For the text-containing cell, return its midpoint in (X, Y) coordinate format. 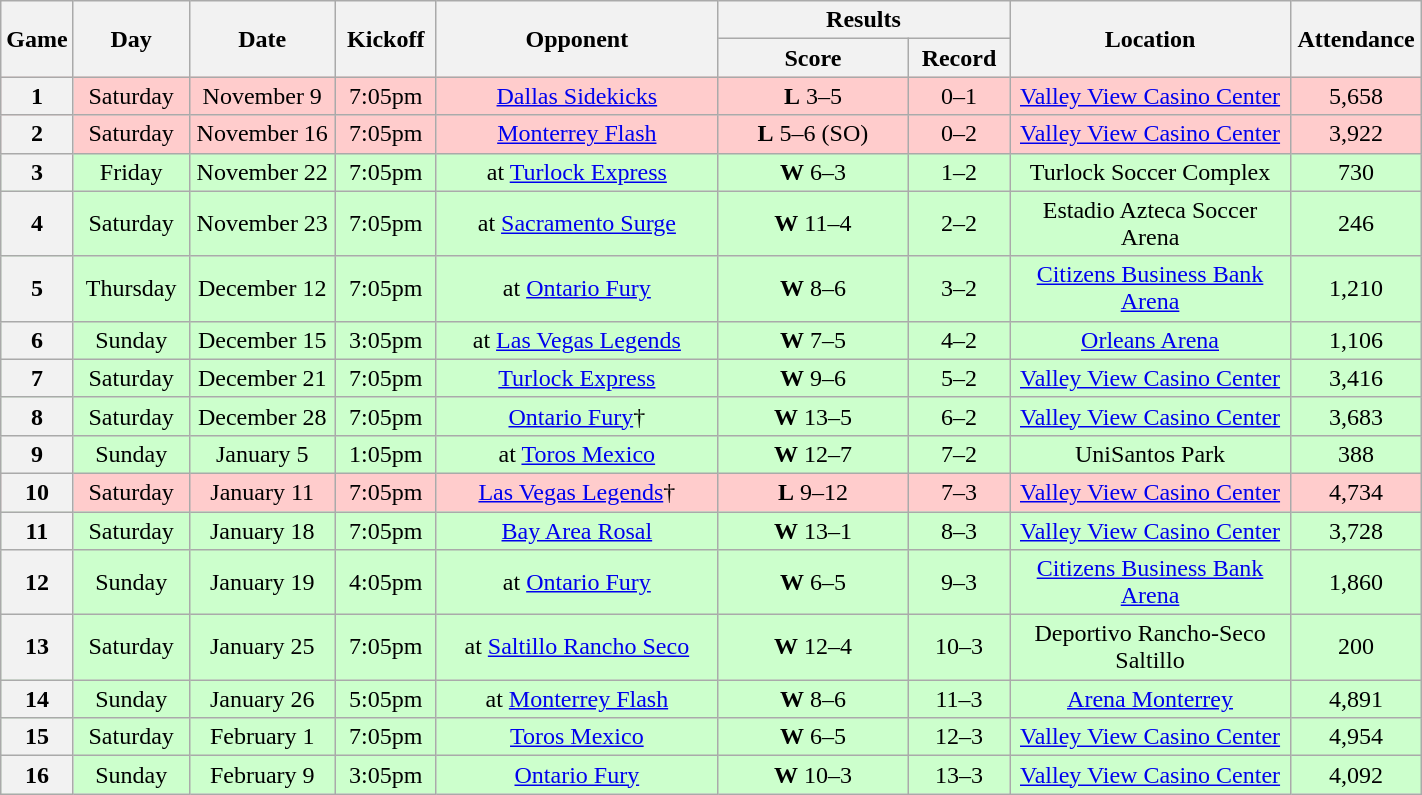
1,860 (1356, 582)
at Saltillo Rancho Seco (576, 648)
February 9 (262, 775)
Opponent (576, 39)
10–3 (958, 648)
5,658 (1356, 96)
3,683 (1356, 416)
W 10–3 (812, 775)
Record (958, 58)
5:05pm (386, 699)
2 (37, 134)
4,092 (1356, 775)
1 (37, 96)
7–3 (958, 492)
15 (37, 737)
5–2 (958, 378)
W 7–5 (812, 340)
Dallas Sidekicks (576, 96)
Kickoff (386, 39)
W 12–4 (812, 648)
Friday (131, 172)
Orleans Arena (1150, 340)
November 23 (262, 224)
L 5–6 (SO) (812, 134)
November 22 (262, 172)
0–1 (958, 96)
January 26 (262, 699)
February 1 (262, 737)
L 3–5 (812, 96)
4,734 (1356, 492)
3,728 (1356, 531)
December 28 (262, 416)
at Toros Mexico (576, 454)
8–3 (958, 531)
7 (37, 378)
Estadio Azteca Soccer Arena (1150, 224)
1:05pm (386, 454)
11 (37, 531)
12 (37, 582)
January 18 (262, 531)
4:05pm (386, 582)
at Turlock Express (576, 172)
W 9–6 (812, 378)
UniSantos Park (1150, 454)
December 15 (262, 340)
Attendance (1356, 39)
December 12 (262, 288)
January 25 (262, 648)
Deportivo Rancho-Seco Saltillo (1150, 648)
388 (1356, 454)
3 (37, 172)
Date (262, 39)
L 9–12 (812, 492)
Thursday (131, 288)
14 (37, 699)
Turlock Express (576, 378)
4–2 (958, 340)
November 9 (262, 96)
December 21 (262, 378)
4 (37, 224)
4,954 (1356, 737)
Toros Mexico (576, 737)
0–2 (958, 134)
January 11 (262, 492)
4,891 (1356, 699)
246 (1356, 224)
16 (37, 775)
Ontario Fury (576, 775)
9 (37, 454)
6 (37, 340)
Bay Area Rosal (576, 531)
1,210 (1356, 288)
Results (863, 20)
9–3 (958, 582)
3,922 (1356, 134)
Monterrey Flash (576, 134)
7–2 (958, 454)
Las Vegas Legends† (576, 492)
at Monterrey Flash (576, 699)
Day (131, 39)
Arena Monterrey (1150, 699)
2–2 (958, 224)
W 13–1 (812, 531)
5 (37, 288)
Score (812, 58)
January 19 (262, 582)
12–3 (958, 737)
at Las Vegas Legends (576, 340)
Game (37, 39)
January 5 (262, 454)
W 11–4 (812, 224)
6–2 (958, 416)
November 16 (262, 134)
10 (37, 492)
200 (1356, 648)
13–3 (958, 775)
3,416 (1356, 378)
W 13–5 (812, 416)
3–2 (958, 288)
W 6–3 (812, 172)
8 (37, 416)
11–3 (958, 699)
W 12–7 (812, 454)
730 (1356, 172)
1–2 (958, 172)
Turlock Soccer Complex (1150, 172)
1,106 (1356, 340)
Location (1150, 39)
13 (37, 648)
Ontario Fury† (576, 416)
at Sacramento Surge (576, 224)
